Return the [X, Y] coordinate for the center point of the cell that contains the specified text.  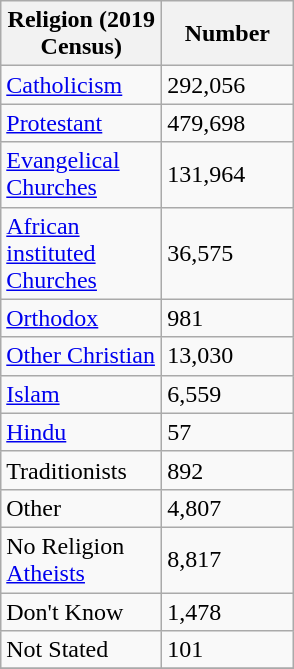
Protestant [82, 123]
57 [228, 432]
981 [228, 318]
892 [228, 470]
13,030 [228, 356]
131,964 [228, 174]
Islam [82, 394]
Religion (2019 Census) [82, 34]
Hindu [82, 432]
Number [228, 34]
Traditionists [82, 470]
No Religion Atheists [82, 560]
1,478 [228, 611]
Don't Know [82, 611]
African instituted Churches [82, 253]
Evangelical Churches [82, 174]
Orthodox [82, 318]
6,559 [228, 394]
36,575 [228, 253]
101 [228, 650]
292,056 [228, 85]
4,807 [228, 508]
8,817 [228, 560]
Other [82, 508]
Not Stated [82, 650]
Other Christian [82, 356]
Catholicism [82, 85]
479,698 [228, 123]
